Output the (X, Y) coordinate of the center of the cell containing the given text.  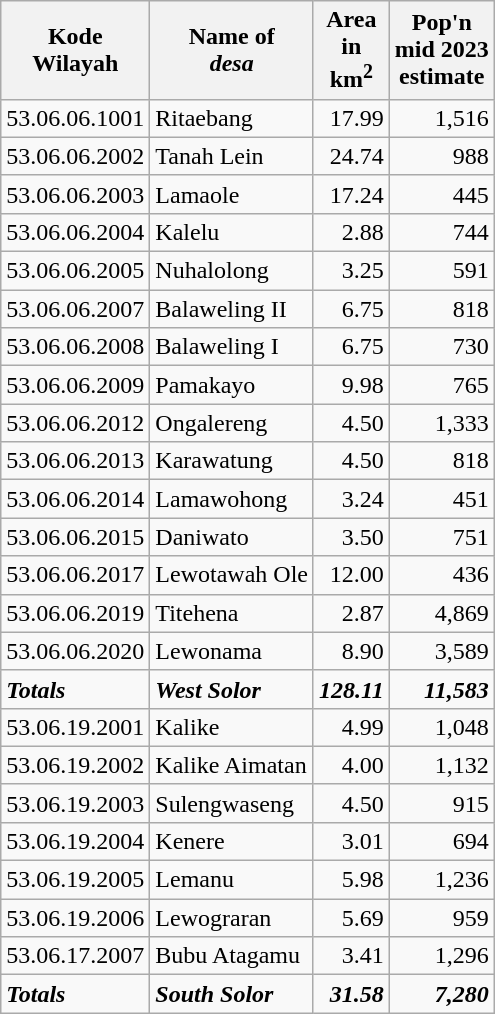
Kenere (232, 841)
53.06.19.2003 (76, 803)
53.06.06.2005 (76, 271)
Kode Wilayah (76, 50)
31.58 (351, 994)
Ongalereng (232, 423)
53.06.19.2004 (76, 841)
751 (442, 537)
744 (442, 232)
Lewotawah Ole (232, 575)
9.98 (351, 385)
Lamaole (232, 194)
3,589 (442, 651)
765 (442, 385)
Lewograran (232, 918)
1,048 (442, 727)
53.06.06.2015 (76, 537)
445 (442, 194)
53.06.17.2007 (76, 956)
4,869 (442, 613)
Tanah Lein (232, 156)
53.06.06.2014 (76, 499)
53.06.06.2002 (76, 156)
3.50 (351, 537)
5.69 (351, 918)
5.98 (351, 880)
128.11 (351, 689)
11,583 (442, 689)
3.41 (351, 956)
1,236 (442, 880)
53.06.06.2008 (76, 347)
436 (442, 575)
Nuhalolong (232, 271)
17.24 (351, 194)
53.06.06.2020 (76, 651)
Ritaebang (232, 118)
Daniwato (232, 537)
694 (442, 841)
2.87 (351, 613)
3.25 (351, 271)
Lemanu (232, 880)
Kalelu (232, 232)
959 (442, 918)
1,333 (442, 423)
17.99 (351, 118)
24.74 (351, 156)
915 (442, 803)
988 (442, 156)
1,296 (442, 956)
53.06.06.2004 (76, 232)
53.06.19.2005 (76, 880)
53.06.19.2001 (76, 727)
730 (442, 347)
53.06.06.1001 (76, 118)
3.24 (351, 499)
3.01 (351, 841)
53.06.06.2009 (76, 385)
Kalike Aimatan (232, 765)
53.06.06.2013 (76, 461)
Titehena (232, 613)
Balaweling I (232, 347)
451 (442, 499)
4.99 (351, 727)
Lamawohong (232, 499)
Balaweling II (232, 309)
53.06.06.2003 (76, 194)
53.06.06.2007 (76, 309)
Sulengwaseng (232, 803)
West Solor (232, 689)
591 (442, 271)
4.00 (351, 765)
Pamakayo (232, 385)
53.06.06.2017 (76, 575)
53.06.19.2006 (76, 918)
2.88 (351, 232)
1,516 (442, 118)
Kalike (232, 727)
53.06.19.2002 (76, 765)
8.90 (351, 651)
Name of desa (232, 50)
7,280 (442, 994)
Karawatung (232, 461)
53.06.06.2012 (76, 423)
Lewonama (232, 651)
Pop'nmid 2023estimate (442, 50)
12.00 (351, 575)
Area in km2 (351, 50)
1,132 (442, 765)
53.06.06.2019 (76, 613)
South Solor (232, 994)
Bubu Atagamu (232, 956)
